Determine the (x, y) coordinate at the center of the cell enclosing the given text.  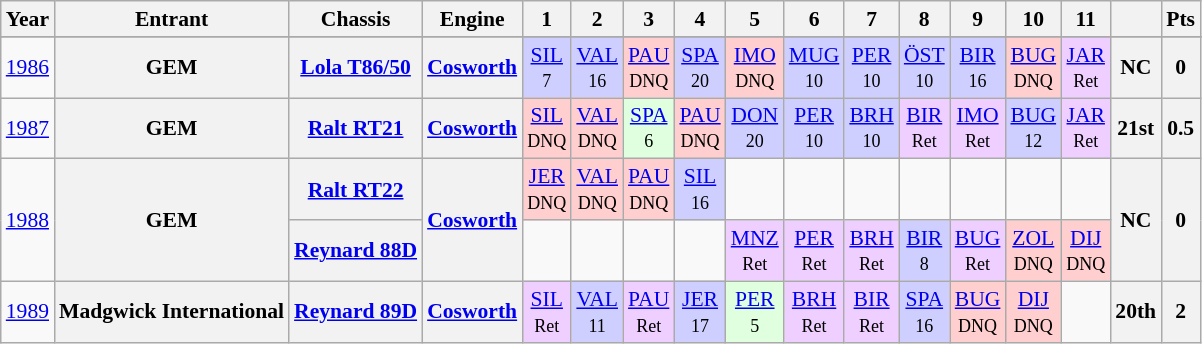
MNZRet (755, 250)
11 (1086, 19)
1987 (28, 128)
BIR16 (978, 68)
SIL16 (700, 190)
Reynard 89D (356, 312)
Madgwick International (172, 312)
10 (1033, 19)
SILRet (546, 312)
SPA16 (924, 312)
Chassis (356, 19)
BUGRet (978, 250)
3 (648, 19)
PERRet (814, 250)
SILDNQ (546, 128)
JERDNQ (546, 190)
Engine (472, 19)
21st (1136, 128)
1989 (28, 312)
VAL11 (597, 312)
SPA6 (648, 128)
Ralt RT21 (356, 128)
6 (814, 19)
PAURet (648, 312)
MUG10 (814, 68)
0.5 (1180, 128)
1986 (28, 68)
SIL7 (546, 68)
4 (700, 19)
Year (28, 19)
BIR8 (924, 250)
Lola T86/50 (356, 68)
BUG12 (1033, 128)
1 (546, 19)
ÖST10 (924, 68)
VAL16 (597, 68)
5 (755, 19)
DON20 (755, 128)
IMORet (978, 128)
20th (1136, 312)
1988 (28, 220)
Ralt RT22 (356, 190)
IMODNQ (755, 68)
BRH10 (872, 128)
JER17 (700, 312)
ZOLDNQ (1033, 250)
PER5 (755, 312)
SPA20 (700, 68)
8 (924, 19)
7 (872, 19)
9 (978, 19)
Pts (1180, 19)
Reynard 88D (356, 250)
Entrant (172, 19)
